Capture the cell that displays the provided text and extract its [x, y] central coordinate. 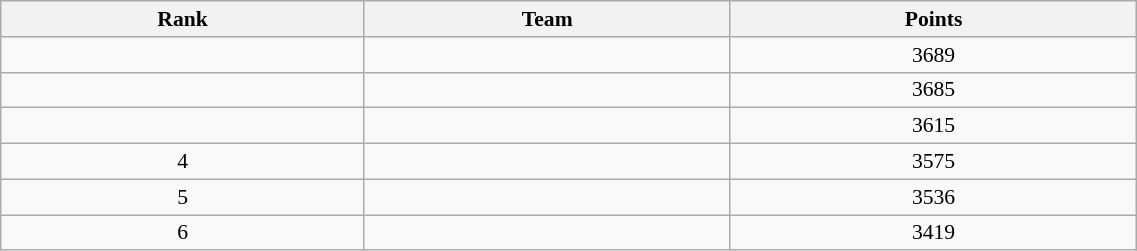
3419 [934, 233]
Team [547, 19]
5 [183, 197]
6 [183, 233]
3685 [934, 90]
3615 [934, 126]
3575 [934, 162]
3689 [934, 55]
Points [934, 19]
4 [183, 162]
Rank [183, 19]
3536 [934, 197]
